Find where the given text appears and provide that cell's center as [x, y] coordinate. 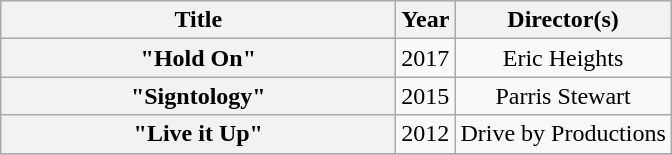
2017 [426, 58]
Eric Heights [563, 58]
"Signtology" [198, 96]
2015 [426, 96]
"Hold On" [198, 58]
2012 [426, 134]
Title [198, 20]
Director(s) [563, 20]
Parris Stewart [563, 96]
Year [426, 20]
"Live it Up" [198, 134]
Drive by Productions [563, 134]
